Search for the cell housing the specified text and yield its (X, Y) center coordinate. 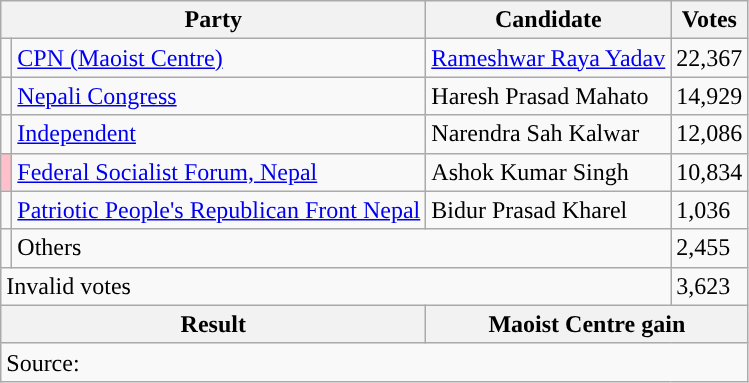
12,086 (710, 134)
Patriotic People's Republican Front Nepal (219, 210)
Votes (710, 20)
10,834 (710, 172)
Narendra Sah Kalwar (548, 134)
1,036 (710, 210)
Result (214, 324)
Source: (374, 362)
Maoist Centre gain (587, 324)
2,455 (710, 248)
Bidur Prasad Kharel (548, 210)
22,367 (710, 58)
Ashok Kumar Singh (548, 172)
Nepali Congress (219, 96)
CPN (Maoist Centre) (219, 58)
Others (342, 248)
Candidate (548, 20)
Haresh Prasad Mahato (548, 96)
Invalid votes (336, 286)
14,929 (710, 96)
Rameshwar Raya Yadav (548, 58)
Federal Socialist Forum, Nepal (219, 172)
Independent (219, 134)
Party (214, 20)
3,623 (710, 286)
